Provide the [x, y] coordinate of the cell's center where the given text is located.  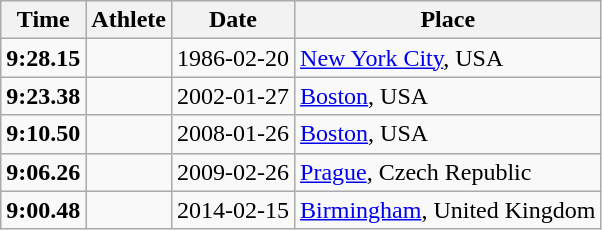
New York City, USA [448, 58]
9:06.26 [44, 172]
Time [44, 20]
2014-02-15 [234, 210]
Place [448, 20]
Athlete [129, 20]
1986-02-20 [234, 58]
2009-02-26 [234, 172]
9:23.38 [44, 96]
9:28.15 [44, 58]
2002-01-27 [234, 96]
9:00.48 [44, 210]
Prague, Czech Republic [448, 172]
9:10.50 [44, 134]
Date [234, 20]
Birmingham, United Kingdom [448, 210]
2008-01-26 [234, 134]
